Locate the cell with the specified text and output its [x, y] center coordinate. 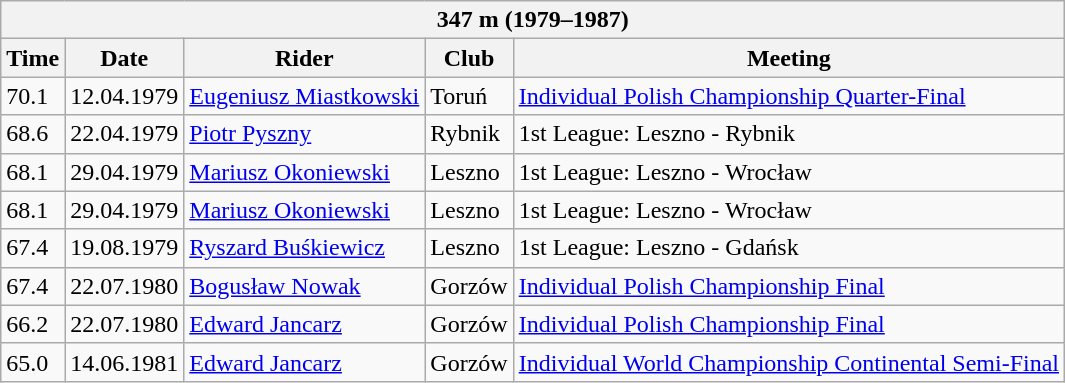
Individual World Championship Continental Semi-Final [788, 362]
12.04.1979 [124, 96]
1st League: Leszno - Gdańsk [788, 248]
66.2 [33, 324]
Piotr Pyszny [304, 134]
Bogusław Nowak [304, 286]
Toruń [469, 96]
19.08.1979 [124, 248]
Individual Polish Championship Quarter-Final [788, 96]
70.1 [33, 96]
Club [469, 58]
Time [33, 58]
Date [124, 58]
1st League: Leszno - Rybnik [788, 134]
22.04.1979 [124, 134]
Rider [304, 58]
68.6 [33, 134]
Ryszard Buśkiewicz [304, 248]
347 m (1979–1987) [533, 20]
Eugeniusz Miastkowski [304, 96]
65.0 [33, 362]
14.06.1981 [124, 362]
Meeting [788, 58]
Rybnik [469, 134]
